For the text-containing cell, return its midpoint in [x, y] coordinate format. 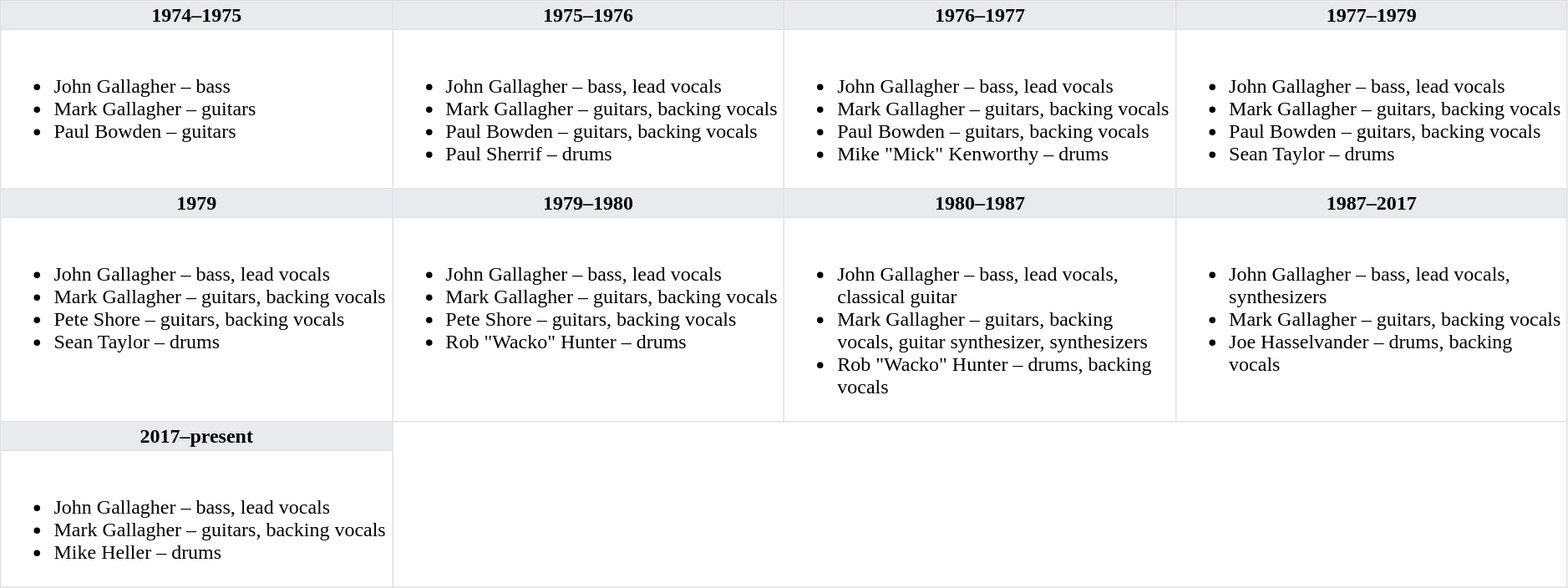
1980–1987 [979, 203]
1975–1976 [588, 15]
1987–2017 [1372, 203]
1979 [197, 203]
1974–1975 [197, 15]
John Gallagher – bass, lead vocalsMark Gallagher – guitars, backing vocalsMike Heller – drums [197, 519]
John Gallagher – bass, lead vocals, synthesizersMark Gallagher – guitars, backing vocalsJoe Hasselvander – drums, backing vocals [1372, 319]
John Gallagher – bass, lead vocalsMark Gallagher – guitars, backing vocalsPete Shore – guitars, backing vocalsRob "Wacko" Hunter – drums [588, 319]
John Gallagher – bass, lead vocalsMark Gallagher – guitars, backing vocalsPaul Bowden – guitars, backing vocalsMike "Mick" Kenworthy – drums [979, 109]
John Gallagher – bass, lead vocalsMark Gallagher – guitars, backing vocalsPaul Bowden – guitars, backing vocalsSean Taylor – drums [1372, 109]
John Gallagher – bassMark Gallagher – guitarsPaul Bowden – guitars [197, 109]
1976–1977 [979, 15]
2017–present [197, 436]
1977–1979 [1372, 15]
John Gallagher – bass, lead vocalsMark Gallagher – guitars, backing vocalsPaul Bowden – guitars, backing vocalsPaul Sherrif – drums [588, 109]
John Gallagher – bass, lead vocalsMark Gallagher – guitars, backing vocalsPete Shore – guitars, backing vocalsSean Taylor – drums [197, 319]
1979–1980 [588, 203]
